From the cell containing the given text, extract its center point as [X, Y] coordinate. 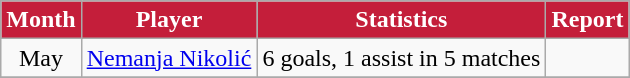
May [41, 58]
Statistics [402, 20]
Report [588, 20]
Player [169, 20]
6 goals, 1 assist in 5 matches [402, 58]
Month [41, 20]
Nemanja Nikolić [169, 58]
